Determine the (x, y) coordinate at the center of the cell enclosing the given text.  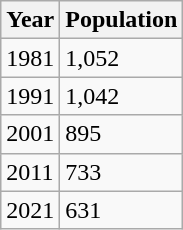
1,042 (122, 96)
Year (30, 20)
2001 (30, 134)
Population (122, 20)
631 (122, 210)
1981 (30, 58)
733 (122, 172)
2021 (30, 210)
895 (122, 134)
2011 (30, 172)
1,052 (122, 58)
1991 (30, 96)
